From the cell containing the given text, extract its center point as (x, y) coordinate. 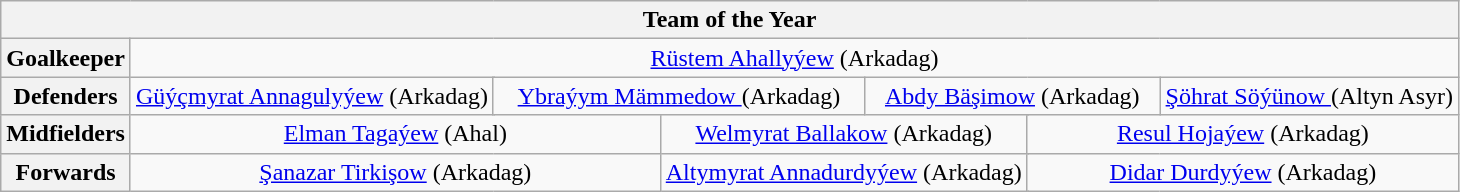
Elman Tagaýew (Ahal) (395, 134)
Resul Hojaýew (Arkadag) (1242, 134)
Defenders (66, 96)
Şanazar Tirkişow (Arkadag) (395, 172)
Didar Durdyýew (Arkadag) (1242, 172)
Forwards (66, 172)
Abdy Bäşimow (Arkadag) (1013, 96)
Güýçmyrat Annagulyýew (Arkadag) (312, 96)
Altymyrat Annadurdyýew (Arkadag) (844, 172)
Şöhrat Söýünow (Altyn Asyr) (1309, 96)
Ybraýym Mämmedow (Arkadag) (678, 96)
Welmyrat Ballakow (Arkadag) (844, 134)
Rüstem Ahallyýew (Arkadag) (794, 58)
Team of the Year (730, 20)
Midfielders (66, 134)
Goalkeeper (66, 58)
